Return the [x, y] coordinate for the center point of the cell that contains the specified text.  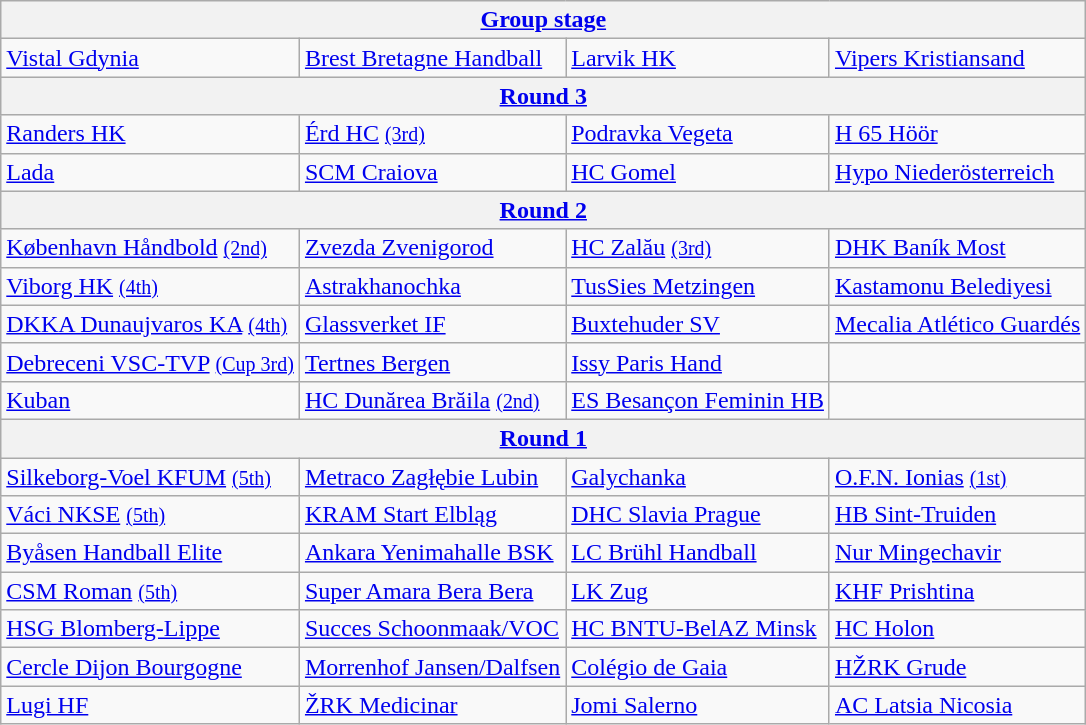
HC Gomel [698, 172]
Morrenhof Jansen/Dalfsen [432, 667]
Randers HK [150, 134]
KHF Prishtina [957, 591]
KRAM Start Elbląg [432, 515]
Nur Mingechavir [957, 553]
Glassverket IF [432, 324]
Round 1 [544, 438]
Astrakhanochka [432, 286]
Vistal Gdynia [150, 58]
Váci NKSE (5th) [150, 515]
Debreceni VSC-TVP (Cup 3rd) [150, 362]
Podravka Vegeta [698, 134]
TusSies Metzingen [698, 286]
Kuban [150, 400]
HB Sint-Truiden [957, 515]
Cercle Dijon Bourgogne [150, 667]
Jomi Salerno [698, 705]
HC Dunărea Brăila (2nd) [432, 400]
Lugi HF [150, 705]
Zvezda Zvenigorod [432, 248]
Mecalia Atlético Guardés [957, 324]
ES Besançon Feminin HB [698, 400]
ŽRK Medicinar [432, 705]
Larvik HK [698, 58]
Colégio de Gaia [698, 667]
Round 2 [544, 210]
Super Amara Bera Bera [432, 591]
Group stage [544, 20]
Buxtehuder SV [698, 324]
Brest Bretagne Handball [432, 58]
Issy Paris Hand [698, 362]
O.F.N. Ionias (1st) [957, 477]
København Håndbold (2nd) [150, 248]
Érd HC (3rd) [432, 134]
Byåsen Handball Elite [150, 553]
Vipers Kristiansand [957, 58]
Hypo Niederösterreich [957, 172]
Kastamonu Belediyesi [957, 286]
HC Zalău (3rd) [698, 248]
CSM Roman (5th) [150, 591]
H 65 Höör [957, 134]
Galychanka [698, 477]
Ankara Yenimahalle BSK [432, 553]
Round 3 [544, 96]
HC Holon [957, 629]
HSG Blomberg-Lippe [150, 629]
Metraco Zagłębie Lubin [432, 477]
LK Zug [698, 591]
Tertnes Bergen [432, 362]
Silkeborg-Voel KFUM (5th) [150, 477]
SCM Craiova [432, 172]
Succes Schoonmaak/VOC [432, 629]
DHC Slavia Prague [698, 515]
Viborg HK (4th) [150, 286]
DHK Baník Most [957, 248]
LC Brühl Handball [698, 553]
HC BNTU-BelAZ Minsk [698, 629]
AC Latsia Nicosia [957, 705]
DKKA Dunaujvaros KA (4th) [150, 324]
Lada [150, 172]
HŽRK Grude [957, 667]
